Provide the (x, y) coordinate of the cell's center where the given text is located.  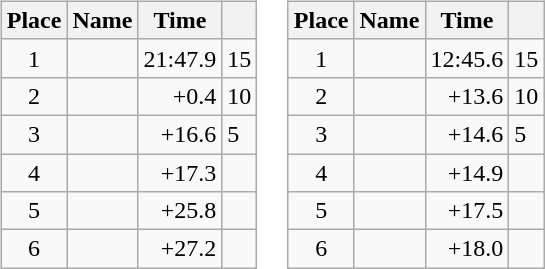
21:47.9 (180, 58)
+16.6 (180, 134)
+14.6 (467, 134)
+13.6 (467, 96)
+25.8 (180, 211)
+17.3 (180, 173)
12:45.6 (467, 58)
+17.5 (467, 211)
+14.9 (467, 173)
+0.4 (180, 96)
+18.0 (467, 249)
+27.2 (180, 249)
